From the cell containing the given text, extract its center point as (x, y) coordinate. 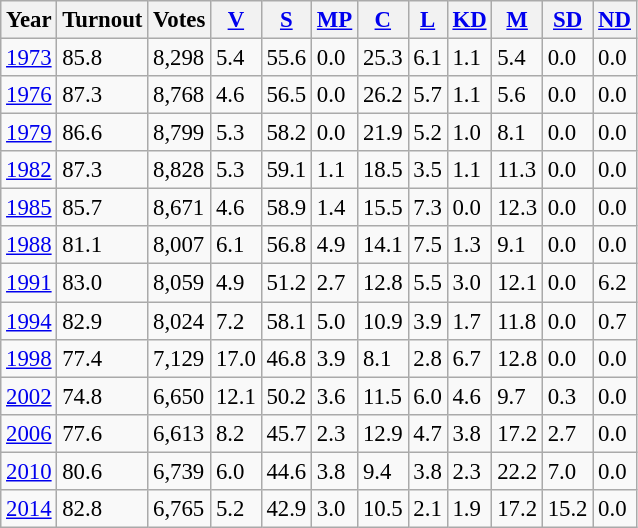
83.0 (102, 283)
5.7 (428, 95)
26.2 (383, 95)
8,671 (180, 208)
1994 (29, 321)
58.9 (286, 208)
M (517, 20)
55.6 (286, 58)
56.5 (286, 95)
9.1 (517, 245)
1.4 (335, 208)
6,739 (180, 471)
11.5 (383, 396)
8,059 (180, 283)
44.6 (286, 471)
12.3 (517, 208)
77.6 (102, 433)
51.2 (286, 283)
86.6 (102, 133)
3.5 (428, 170)
0.7 (615, 321)
10.5 (383, 509)
50.2 (286, 396)
1.7 (470, 321)
2006 (29, 433)
2.8 (428, 358)
21.9 (383, 133)
46.8 (286, 358)
Year (29, 20)
0.3 (567, 396)
7.3 (428, 208)
8,298 (180, 58)
74.8 (102, 396)
Votes (180, 20)
3.6 (335, 396)
6,613 (180, 433)
1976 (29, 95)
15.5 (383, 208)
9.4 (383, 471)
1991 (29, 283)
82.8 (102, 509)
11.3 (517, 170)
10.9 (383, 321)
77.4 (102, 358)
7,129 (180, 358)
14.1 (383, 245)
25.3 (383, 58)
81.1 (102, 245)
1988 (29, 245)
7.5 (428, 245)
2010 (29, 471)
7.0 (567, 471)
11.8 (517, 321)
6,650 (180, 396)
5.6 (517, 95)
8,799 (180, 133)
42.9 (286, 509)
6.7 (470, 358)
9.7 (517, 396)
1979 (29, 133)
12.9 (383, 433)
5.5 (428, 283)
8,024 (180, 321)
1973 (29, 58)
1.9 (470, 509)
85.7 (102, 208)
8.2 (236, 433)
82.9 (102, 321)
2002 (29, 396)
59.1 (286, 170)
58.1 (286, 321)
SD (567, 20)
1982 (29, 170)
S (286, 20)
58.2 (286, 133)
22.2 (517, 471)
18.5 (383, 170)
80.6 (102, 471)
MP (335, 20)
Turnout (102, 20)
2014 (29, 509)
1.0 (470, 133)
1.3 (470, 245)
8,768 (180, 95)
7.2 (236, 321)
1998 (29, 358)
L (428, 20)
C (383, 20)
17.0 (236, 358)
15.2 (567, 509)
ND (615, 20)
85.8 (102, 58)
8,007 (180, 245)
V (236, 20)
45.7 (286, 433)
KD (470, 20)
4.7 (428, 433)
5.0 (335, 321)
8,828 (180, 170)
2.1 (428, 509)
56.8 (286, 245)
1985 (29, 208)
6.2 (615, 283)
6,765 (180, 509)
